Capture the cell that displays the provided text and extract its (X, Y) central coordinate. 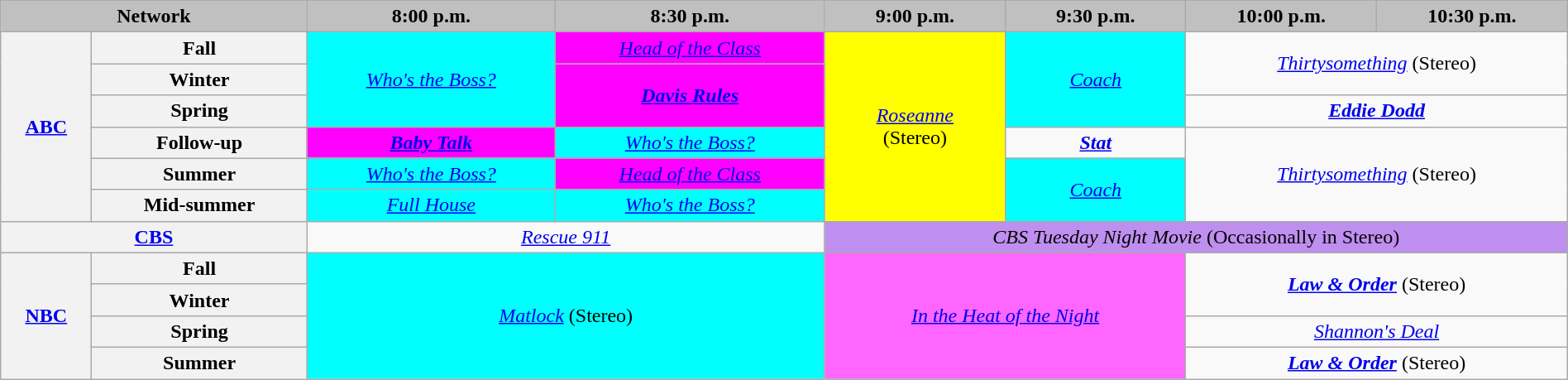
Network (154, 17)
9:00 p.m. (915, 17)
Eddie Dodd (1376, 111)
8:00 p.m. (431, 17)
Davis Rules (690, 95)
CBS Tuesday Night Movie (Occasionally in Stereo) (1196, 237)
Baby Talk (431, 142)
ABC (46, 127)
Rescue 911 (566, 237)
In the Heat of the Night (1006, 315)
CBS (154, 237)
Roseanne(Stereo) (915, 127)
Matlock (Stereo) (566, 315)
Follow-up (199, 142)
NBC (46, 315)
Full House (431, 205)
10:00 p.m. (1282, 17)
9:30 p.m. (1096, 17)
8:30 p.m. (690, 17)
Mid-summer (199, 205)
Stat (1096, 142)
Shannon's Deal (1376, 331)
10:30 p.m. (1472, 17)
